Locate the cell with the specified text and output its (X, Y) center coordinate. 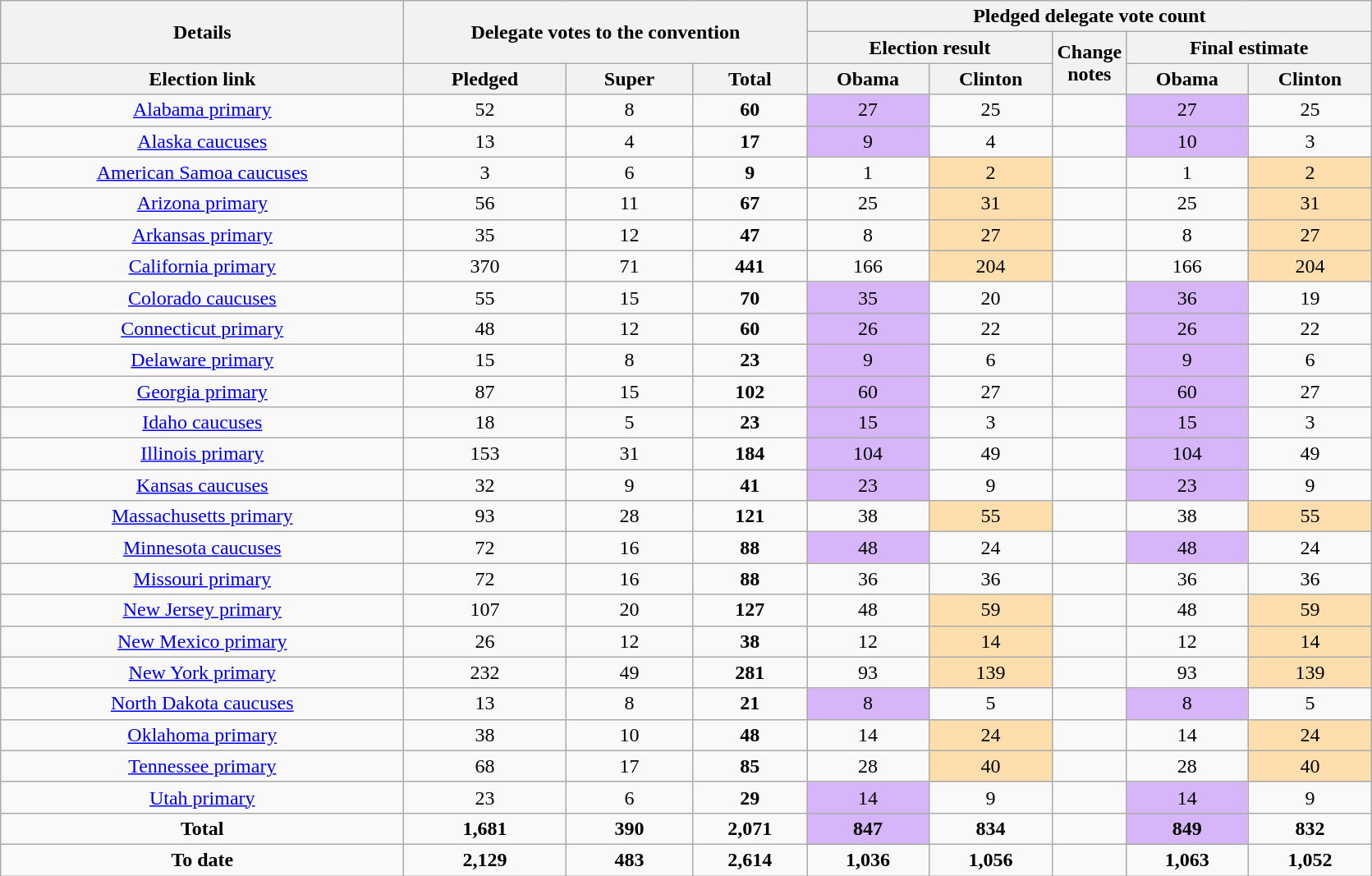
71 (629, 266)
483 (629, 860)
121 (750, 516)
Details (202, 32)
18 (484, 423)
Election result (929, 48)
American Samoa caucuses (202, 172)
California primary (202, 266)
Missouri primary (202, 579)
56 (484, 204)
Election link (202, 79)
390 (629, 828)
Alaska caucuses (202, 141)
Utah primary (202, 797)
232 (484, 672)
Pledged (484, 79)
441 (750, 266)
New York primary (202, 672)
107 (484, 610)
68 (484, 766)
Illinois primary (202, 454)
47 (750, 235)
North Dakota caucuses (202, 704)
153 (484, 454)
32 (484, 485)
184 (750, 454)
New Mexico primary (202, 641)
1,681 (484, 828)
2,071 (750, 828)
Georgia primary (202, 392)
2,614 (750, 860)
87 (484, 392)
127 (750, 610)
70 (750, 297)
21 (750, 704)
847 (868, 828)
85 (750, 766)
102 (750, 392)
29 (750, 797)
11 (629, 204)
Pledged delegate vote count (1090, 16)
Delegate votes to the convention (606, 32)
Delaware primary (202, 360)
Tennessee primary (202, 766)
Alabama primary (202, 110)
370 (484, 266)
Idaho caucuses (202, 423)
2,129 (484, 860)
1,036 (868, 860)
New Jersey primary (202, 610)
Connecticut primary (202, 328)
Oklahoma primary (202, 735)
849 (1187, 828)
1,056 (990, 860)
Massachusetts primary (202, 516)
281 (750, 672)
Changenotes (1090, 63)
Arkansas primary (202, 235)
Super (629, 79)
832 (1310, 828)
41 (750, 485)
Arizona primary (202, 204)
Final estimate (1250, 48)
1,063 (1187, 860)
52 (484, 110)
Kansas caucuses (202, 485)
834 (990, 828)
67 (750, 204)
Colorado caucuses (202, 297)
To date (202, 860)
Minnesota caucuses (202, 548)
19 (1310, 297)
1,052 (1310, 860)
